Provide the (x, y) coordinate of the cell's center where the given text is located.  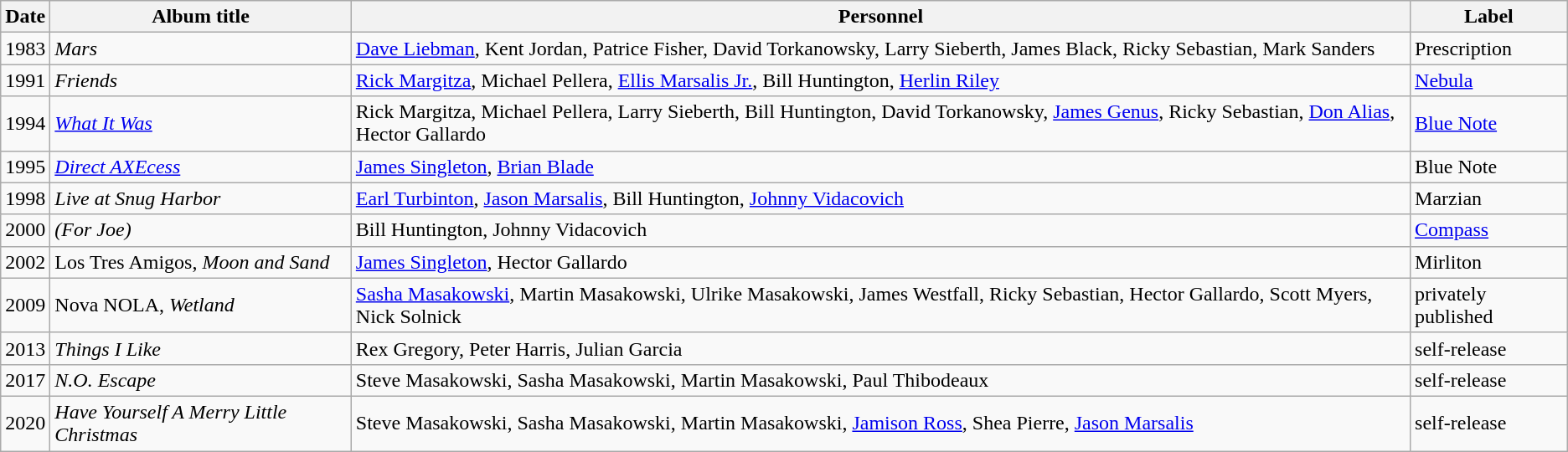
What It Was (201, 124)
Nebula (1489, 80)
Rick Margitza, Michael Pellera, Larry Sieberth, Bill Huntington, David Torkanowsky, James Genus, Ricky Sebastian, Don Alias, Hector Gallardo (880, 124)
Rick Margitza, Michael Pellera, Ellis Marsalis Jr., Bill Huntington, Herlin Riley (880, 80)
Los Tres Amigos, Moon and Sand (201, 262)
Steve Masakowski, Sasha Masakowski, Martin Masakowski, Jamison Ross, Shea Pierre, Jason Marsalis (880, 424)
Compass (1489, 230)
Mirliton (1489, 262)
privately published (1489, 305)
Date (25, 17)
1991 (25, 80)
Mars (201, 49)
1998 (25, 198)
2002 (25, 262)
Friends (201, 80)
James Singleton, Hector Gallardo (880, 262)
Marzian (1489, 198)
Nova NOLA, Wetland (201, 305)
2020 (25, 424)
Dave Liebman, Kent Jordan, Patrice Fisher, David Torkanowsky, Larry Sieberth, James Black, Ricky Sebastian, Mark Sanders (880, 49)
1994 (25, 124)
Prescription (1489, 49)
Label (1489, 17)
Personnel (880, 17)
(For Joe) (201, 230)
Album title (201, 17)
Have Yourself A Merry Little Christmas (201, 424)
Earl Turbinton, Jason Marsalis, Bill Huntington, Johnny Vidacovich (880, 198)
1995 (25, 167)
Sasha Masakowski, Martin Masakowski, Ulrike Masakowski, James Westfall, Ricky Sebastian, Hector Gallardo, Scott Myers, Nick Solnick (880, 305)
2009 (25, 305)
Things I Like (201, 348)
2000 (25, 230)
Bill Huntington, Johnny Vidacovich (880, 230)
2013 (25, 348)
Live at Snug Harbor (201, 198)
1983 (25, 49)
Direct AXEcess (201, 167)
James Singleton, Brian Blade (880, 167)
Rex Gregory, Peter Harris, Julian Garcia (880, 348)
Steve Masakowski, Sasha Masakowski, Martin Masakowski, Paul Thibodeaux (880, 380)
N.O. Escape (201, 380)
2017 (25, 380)
